Search for the cell housing the specified text and yield its (X, Y) center coordinate. 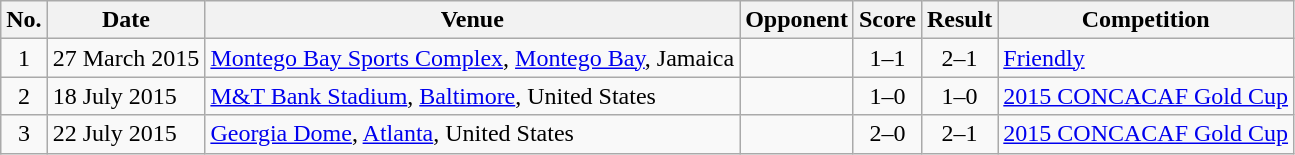
22 July 2015 (126, 134)
Date (126, 20)
27 March 2015 (126, 58)
1–1 (887, 58)
3 (24, 134)
Score (887, 20)
Montego Bay Sports Complex, Montego Bay, Jamaica (472, 58)
Friendly (1146, 58)
2–0 (887, 134)
1 (24, 58)
Georgia Dome, Atlanta, United States (472, 134)
18 July 2015 (126, 96)
No. (24, 20)
M&T Bank Stadium, Baltimore, United States (472, 96)
2 (24, 96)
Opponent (797, 20)
Competition (1146, 20)
Result (959, 20)
Venue (472, 20)
